Pinpoint the cell where the given text exists, returning its [X, Y] midpoint coordinate. 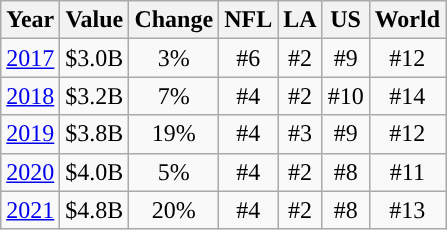
#11 [407, 172]
Year [30, 20]
3% [174, 58]
7% [174, 96]
NFL [248, 20]
19% [174, 134]
$4.0B [94, 172]
$3.2B [94, 96]
US [346, 20]
2018 [30, 96]
2020 [30, 172]
#10 [346, 96]
$4.8B [94, 210]
Value [94, 20]
#13 [407, 210]
2017 [30, 58]
5% [174, 172]
World [407, 20]
#14 [407, 96]
2021 [30, 210]
$3.0B [94, 58]
LA [300, 20]
Change [174, 20]
2019 [30, 134]
$3.8B [94, 134]
#3 [300, 134]
#6 [248, 58]
20% [174, 210]
